Return the [X, Y] coordinate for the center point of the cell that contains the specified text.  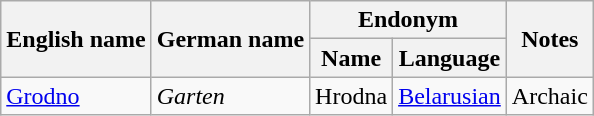
Grodno [76, 96]
Belarusian [450, 96]
German name [230, 39]
Hrodna [352, 96]
Name [352, 58]
Archaic [550, 96]
English name [76, 39]
Garten [230, 96]
Endonym [408, 20]
Language [450, 58]
Notes [550, 39]
